Capture the cell that displays the provided text and extract its (x, y) central coordinate. 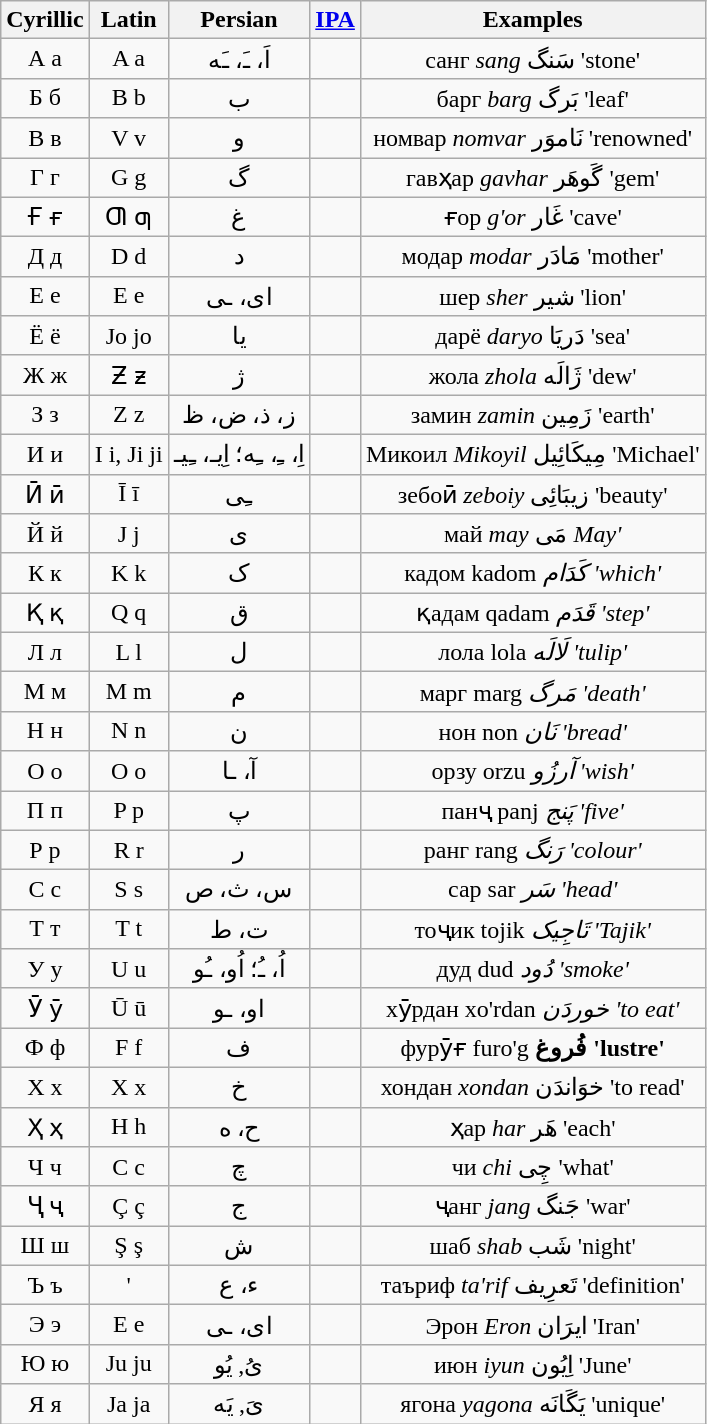
О о (45, 771)
ғор g'or غَار 'cave' (532, 217)
J j (128, 534)
یَ, یَه (239, 1404)
ﺕ، ﻁ (239, 929)
Г г (45, 178)
замин zamin زَمِین 'earth' (532, 415)
таъриф ta'rif تَعرِیف 'definition' (532, 1285)
жола zhola ژَالَه 'dew' (532, 375)
шер sher شیر 'lion' (532, 296)
В в (45, 138)
اِ، ـِ، ـِه؛ اِیـ، ـِیـ (239, 454)
А а (45, 59)
П п (45, 810)
ء، ﻉ (239, 1285)
К к (45, 573)
F f (128, 1048)
Ш ш (45, 1246)
Й й (45, 534)
Т т (45, 929)
Latin (128, 20)
اَ، ـَ، ـَه (239, 59)
Ч ч (45, 1167)
I i, Ji ji (128, 454)
Ja ja (128, 1404)
Ӯ ӯ (45, 1008)
ی (239, 534)
H h (128, 1127)
ـِی (239, 494)
Л л (45, 652)
панҷ panj پَنج 'five' (532, 810)
Я я (45, 1404)
Ç ç (128, 1206)
Cyrillic (45, 20)
Ƣ ƣ (128, 217)
ﻥ (239, 731)
C c (128, 1167)
Ъ ъ (45, 1285)
D d (128, 257)
او، ـو (239, 1008)
сар sar سَر 'head' (532, 890)
V v (128, 138)
хондан xondan خوَاندَن 'to read' (532, 1087)
ﺡ، ه (239, 1127)
ﺯ، ﺫ، ﺽ، ﻅ (239, 415)
U u (128, 969)
З з (45, 415)
Ī ī (128, 494)
Р р (45, 850)
С с (45, 890)
Ф ф (45, 1048)
' (128, 1285)
лола lola لَالَه 'tulip' (532, 652)
хӯрдан xo'rdan خوردَن 'to eat' (532, 1008)
Е е (45, 296)
чи chi چِی 'what' (532, 1167)
B b (128, 98)
ягона yagona یَگَانَه 'unique' (532, 1404)
ﻍ (239, 217)
Ş ş (128, 1246)
Ƶ ƶ (128, 375)
X x (128, 1087)
ﻑ (239, 1048)
R r (128, 850)
آ، ـا (239, 771)
O o (128, 771)
У у (45, 969)
ﺥ (239, 1087)
номвар nomvar نَاموَر 'renowned' (532, 138)
ﻝ (239, 652)
ژ (239, 375)
Examples (532, 20)
یا (239, 336)
ﺝ (239, 1206)
фурӯғ furo'g فُروغ 'lustre' (532, 1048)
ҳар har هَر 'each' (532, 1127)
ﺭ (239, 850)
қадам qadam قَدَم 'step' (532, 613)
Ю ю (45, 1364)
Ж ж (45, 375)
Д д (45, 257)
و (239, 138)
Ғ ғ (45, 217)
модар modar مَادَر 'mother' (532, 257)
L l (128, 652)
T t (128, 929)
нон non نَان 'bread' (532, 731)
дуд dud دُود 'smoke' (532, 969)
Ҷ ҷ (45, 1206)
IPA (336, 20)
Ё ё (45, 336)
Q q (128, 613)
Э э (45, 1325)
ﺵ (239, 1246)
ҷанг jang جَنگ 'war' (532, 1206)
P p (128, 810)
май may مَی May' (532, 534)
ﺏ (239, 98)
кадом kadom کَدَام 'which' (532, 573)
зебоӣ zeboiy زیبَائِی 'beauty' (532, 494)
шаб shab شَب 'night' (532, 1246)
дарё daryo دَریَا 'sea' (532, 336)
барг barg بَرگ 'leaf' (532, 98)
Х х (45, 1087)
K k (128, 573)
Ӣ ӣ (45, 494)
Jo jo (128, 336)
Ū ū (128, 1008)
M m (128, 692)
июн iyun اِیُون 'June' (532, 1364)
Ju ju (128, 1364)
Ҳ ҳ (45, 1127)
یُ, یُو (239, 1364)
марг marg مَرگ 'death' (532, 692)
Қ қ (45, 613)
Микоил Mikoyil مِیکَائِیل 'Michael' (532, 454)
ﺩ (239, 257)
Эрон Eron ایرَان 'Iran' (532, 1325)
چ (239, 1167)
ﻡ (239, 692)
G g (128, 178)
ранг rang رَنگ 'colour' (532, 850)
N n (128, 731)
پ (239, 810)
И и (45, 454)
орзу orzu آرزُو 'wish' (532, 771)
ﻕ (239, 613)
гавҳар gavhar گَوهَر 'gem' (532, 178)
S s (128, 890)
Б б (45, 98)
ک (239, 573)
санг sang سَنگ 'stone' (532, 59)
اُ، ـُ؛ اُو، ـُو (239, 969)
گ (239, 178)
Н н (45, 731)
Persian (239, 20)
A a (128, 59)
Z z (128, 415)
М м (45, 692)
ﺱ، ﺙ، ﺹ (239, 890)
тоҷик tojik تَاجِیک 'Tajik' (532, 929)
